Search for the cell housing the specified text and yield its [X, Y] center coordinate. 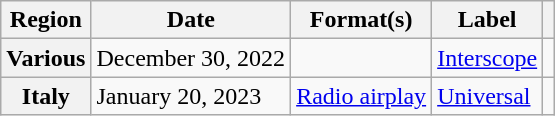
Label [488, 20]
December 30, 2022 [191, 58]
Region [46, 20]
Format(s) [362, 20]
Interscope [488, 58]
Italy [46, 96]
Various [46, 58]
Radio airplay [362, 96]
January 20, 2023 [191, 96]
Universal [488, 96]
Date [191, 20]
